Return (X, Y) of the center of cell containing provided text 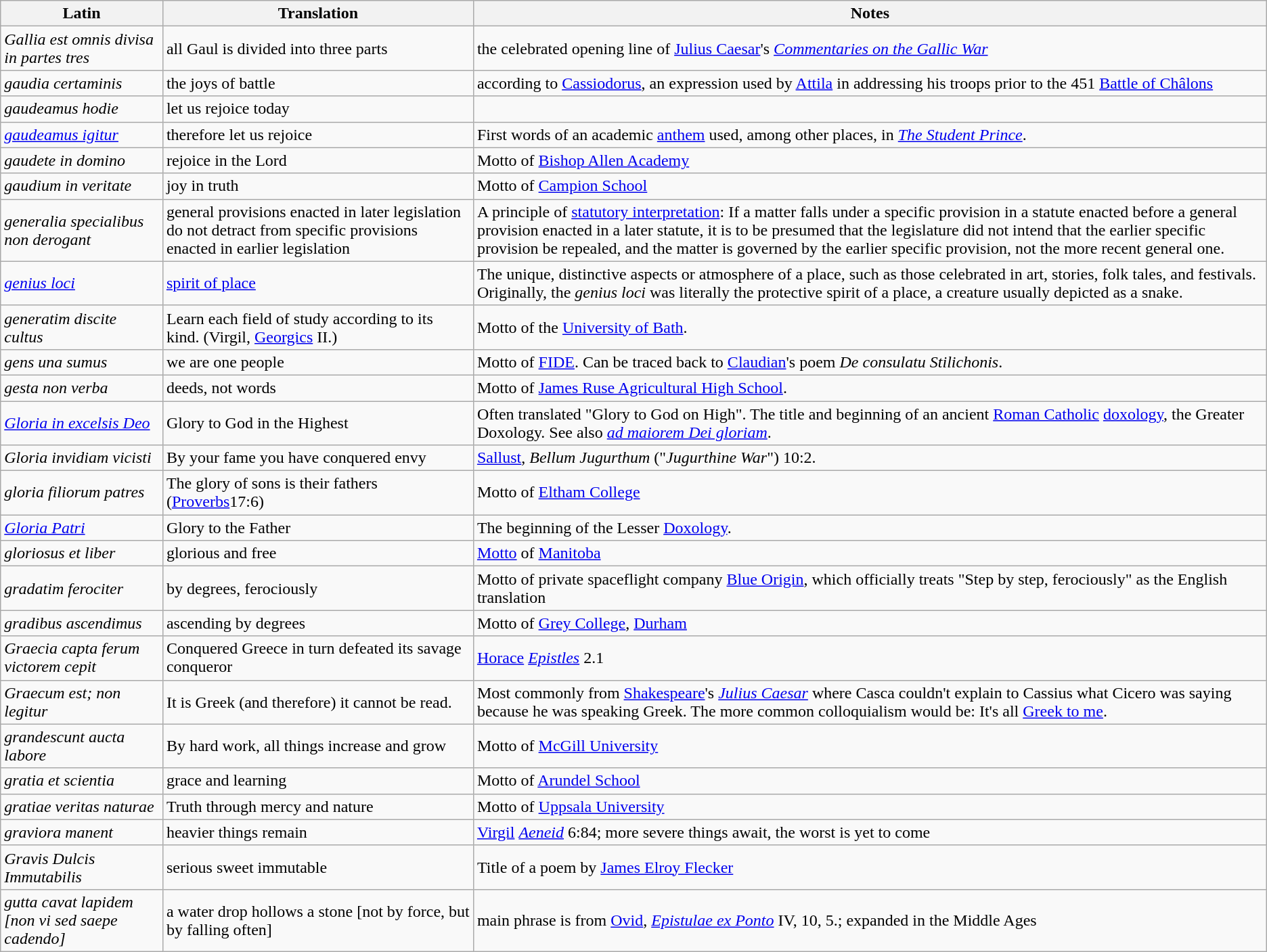
serious sweet immutable (318, 867)
Glory to the Father (318, 528)
Glory to God in the Highest (318, 422)
Sallust, Bellum Jugurthum ("Jugurthine War") 10:2. (870, 458)
Motto of Manitoba (870, 553)
Motto of Eltham College (870, 493)
Gloria in excelsis Deo (82, 422)
Title of a poem by James Elroy Flecker (870, 867)
glorious and free (318, 553)
Gloria Patri (82, 528)
Motto of Arundel School (870, 781)
generatim discite cultus (82, 327)
The glory of sons is their fathers (Proverbs17:6) (318, 493)
grace and learning (318, 781)
gaudium in veritate (82, 186)
gloria filiorum patres (82, 493)
gesta non verba (82, 388)
gratiae veritas naturae (82, 807)
gloriosus et liber (82, 553)
generalia specialibus non derogant (82, 230)
main phrase is from Ovid, Epistulae ex Ponto IV, 10, 5.; expanded in the Middle Ages (870, 920)
gaudeamus igitur (82, 135)
spirit of place (318, 283)
deeds, not words (318, 388)
Translation (318, 14)
Notes (870, 14)
all Gaul is divided into three parts (318, 49)
we are one people (318, 362)
gradibus ascendimus (82, 623)
grandescunt aucta labore (82, 746)
a water drop hollows a stone [not by force, but by falling often] (318, 920)
heavier things remain (318, 832)
gaudia certaminis (82, 83)
Learn each field of study according to its kind. (Virgil, Georgics II.) (318, 327)
First words of an academic anthem used, among other places, in The Student Prince. (870, 135)
general provisions enacted in later legislation do not detract from specific provisions enacted in earlier legislation (318, 230)
Motto of James Ruse Agricultural High School. (870, 388)
By hard work, all things increase and grow (318, 746)
Graecum est; non legitur (82, 702)
Virgil Aeneid 6:84; more severe things await, the worst is yet to come (870, 832)
By your fame you have conquered envy (318, 458)
Gallia est omnis divisa in partes tres (82, 49)
The beginning of the Lesser Doxology. (870, 528)
the celebrated opening line of Julius Caesar's Commentaries on the Gallic War (870, 49)
gutta cavat lapidem [non vi sed saepe cadendo] (82, 920)
Motto of private spaceflight company Blue Origin, which officially treats "Step by step, ferociously" as the English translation (870, 589)
Motto of FIDE. Can be traced back to Claudian's poem De consulatu Stilichonis. (870, 362)
Motto of Grey College, Durham (870, 623)
gens una sumus (82, 362)
Motto of Campion School (870, 186)
let us rejoice today (318, 109)
It is Greek (and therefore) it cannot be read. (318, 702)
Gravis Dulcis Immutabilis (82, 867)
gaudete in domino (82, 160)
ascending by degrees (318, 623)
Motto of Uppsala University (870, 807)
therefore let us rejoice (318, 135)
Motto of the University of Bath. (870, 327)
graviora manent (82, 832)
genius loci (82, 283)
Latin (82, 14)
Conquered Greece in turn defeated its savage conqueror (318, 658)
gaudeamus hodie (82, 109)
rejoice in the Lord (318, 160)
Gloria invidiam vicisti (82, 458)
Motto of McGill University (870, 746)
Horace Epistles 2.1 (870, 658)
the joys of battle (318, 83)
Motto of Bishop Allen Academy (870, 160)
Truth through mercy and nature (318, 807)
gratia et scientia (82, 781)
by degrees, ferociously (318, 589)
joy in truth (318, 186)
according to Cassiodorus, an expression used by Attila in addressing his troops prior to the 451 Battle of Châlons (870, 83)
gradatim ferociter (82, 589)
Graecia capta ferum victorem cepit (82, 658)
